For the text-containing cell, return its midpoint in [X, Y] coordinate format. 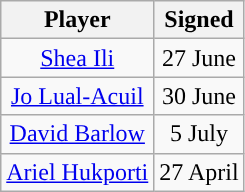
Ariel Hukporti [78, 172]
Signed [199, 20]
David Barlow [78, 134]
Jo Lual-Acuil [78, 96]
27 April [199, 172]
Player [78, 20]
30 June [199, 96]
5 July [199, 134]
Shea Ili [78, 58]
27 June [199, 58]
